Determine the (x, y) coordinate at the center of the cell enclosing the given text.  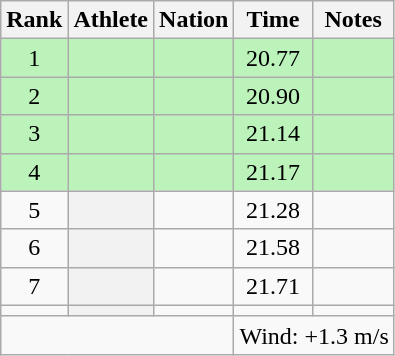
Notes (353, 20)
1 (34, 58)
7 (34, 286)
3 (34, 134)
Wind: +1.3 m/s (314, 335)
4 (34, 172)
21.71 (273, 286)
21.14 (273, 134)
Rank (34, 20)
6 (34, 248)
5 (34, 210)
21.17 (273, 172)
21.58 (273, 248)
Athlete (111, 20)
21.28 (273, 210)
2 (34, 96)
Nation (194, 20)
20.77 (273, 58)
20.90 (273, 96)
Time (273, 20)
